Find where the given text appears and provide that cell's center as [x, y] coordinate. 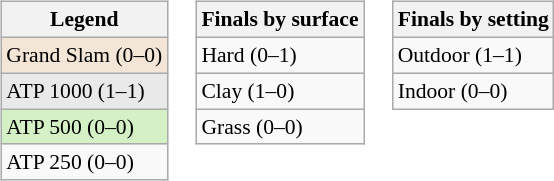
Finals by setting [474, 20]
ATP 500 (0–0) [84, 127]
Grand Slam (0–0) [84, 55]
Grass (0–0) [280, 127]
Indoor (0–0) [474, 91]
ATP 250 (0–0) [84, 162]
Clay (1–0) [280, 91]
Legend [84, 20]
ATP 1000 (1–1) [84, 91]
Finals by surface [280, 20]
Hard (0–1) [280, 55]
Outdoor (1–1) [474, 55]
